For the text-containing cell, return its midpoint in [X, Y] coordinate format. 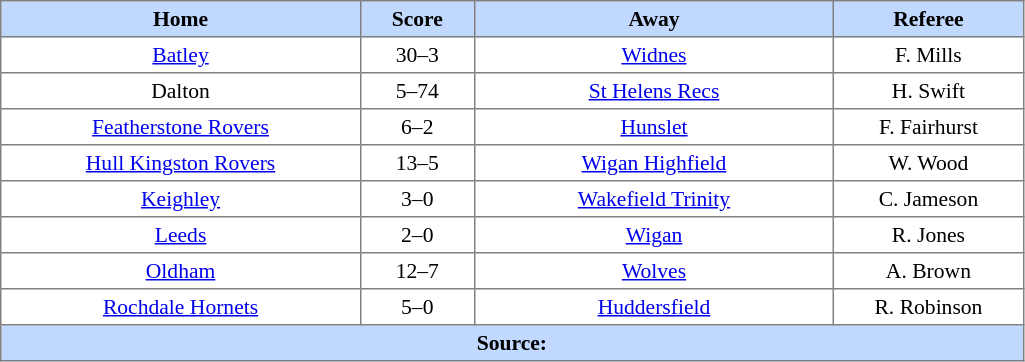
Batley [181, 55]
R. Jones [928, 235]
Featherstone Rovers [181, 127]
C. Jameson [928, 199]
R. Robinson [928, 307]
13–5 [417, 163]
Away [654, 19]
Rochdale Hornets [181, 307]
Score [417, 19]
H. Swift [928, 91]
2–0 [417, 235]
W. Wood [928, 163]
Home [181, 19]
Wigan [654, 235]
5–0 [417, 307]
Hunslet [654, 127]
F. Fairhurst [928, 127]
6–2 [417, 127]
Wakefield Trinity [654, 199]
A. Brown [928, 271]
Oldham [181, 271]
Leeds [181, 235]
St Helens Recs [654, 91]
30–3 [417, 55]
Dalton [181, 91]
12–7 [417, 271]
Wigan Highfield [654, 163]
F. Mills [928, 55]
Wolves [654, 271]
5–74 [417, 91]
Referee [928, 19]
3–0 [417, 199]
Widnes [654, 55]
Keighley [181, 199]
Hull Kingston Rovers [181, 163]
Source: [512, 343]
Huddersfield [654, 307]
